Return the [X, Y] coordinate for the center point of the cell that contains the specified text.  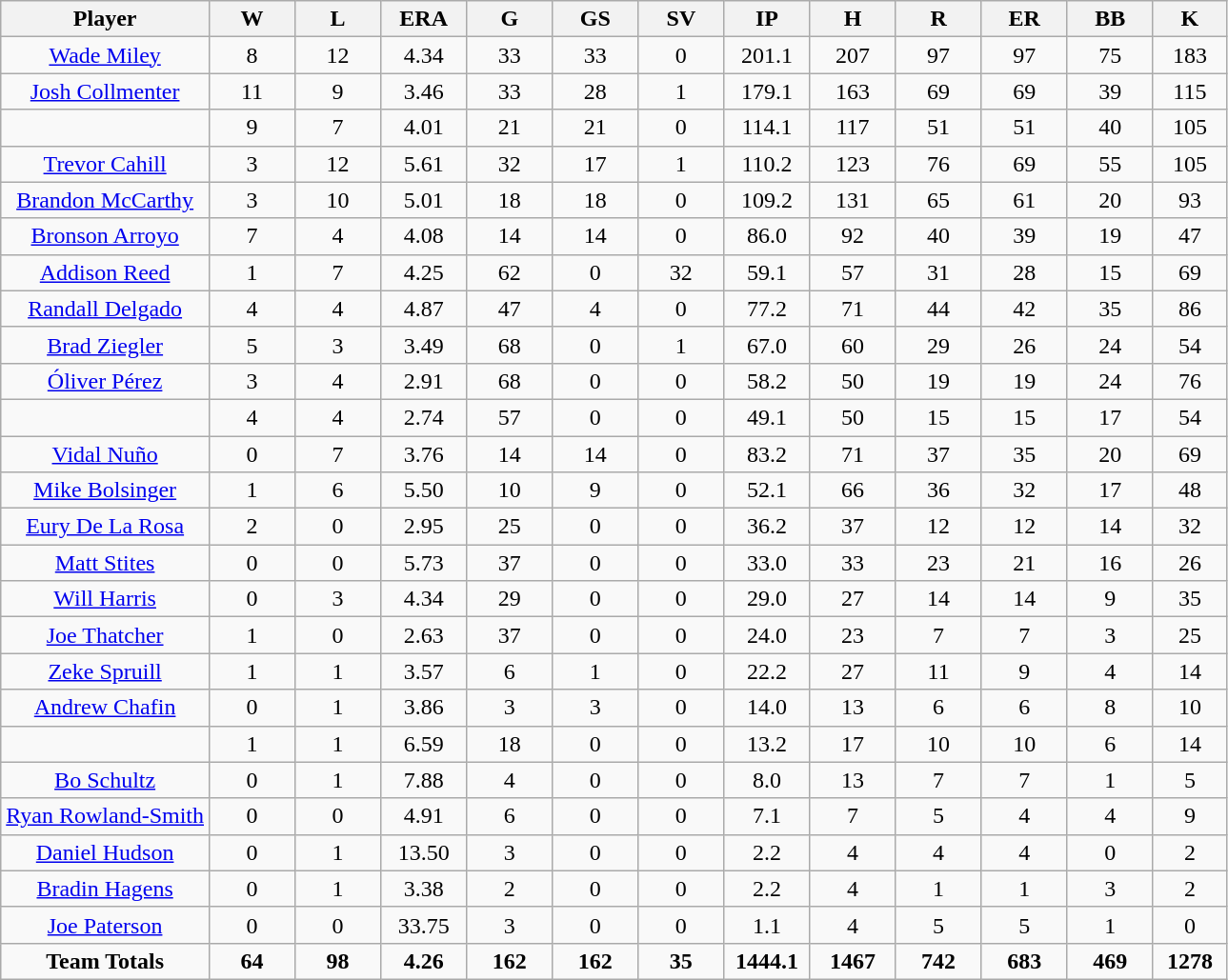
86.0 [767, 236]
3.86 [424, 708]
4.01 [424, 128]
7.1 [767, 816]
3.49 [424, 345]
Mike Bolsinger [105, 490]
13.50 [424, 852]
131 [853, 200]
Brad Ziegler [105, 345]
83.2 [767, 454]
52.1 [767, 490]
86 [1189, 309]
33.75 [424, 925]
7.88 [424, 780]
36 [938, 490]
98 [338, 961]
R [938, 19]
22.2 [767, 671]
5.73 [424, 563]
55 [1110, 164]
8.0 [767, 780]
1444.1 [767, 961]
4.08 [424, 236]
Will Harris [105, 599]
Josh Collmenter [105, 91]
65 [938, 200]
Óliver Pérez [105, 381]
2.74 [424, 417]
Ryan Rowland-Smith [105, 816]
Bronson Arroyo [105, 236]
5.01 [424, 200]
1278 [1189, 961]
4.91 [424, 816]
42 [1024, 309]
Andrew Chafin [105, 708]
2.91 [424, 381]
Bradin Hagens [105, 889]
G [510, 19]
H [853, 19]
1467 [853, 961]
Zeke Spruill [105, 671]
66 [853, 490]
SV [681, 19]
24.0 [767, 635]
ER [1024, 19]
93 [1189, 200]
60 [853, 345]
3.46 [424, 91]
6.59 [424, 744]
109.2 [767, 200]
114.1 [767, 128]
ERA [424, 19]
Randall Delgado [105, 309]
123 [853, 164]
5.50 [424, 490]
16 [1110, 563]
77.2 [767, 309]
Wade Miley [105, 55]
Team Totals [105, 961]
1.1 [767, 925]
58.2 [767, 381]
75 [1110, 55]
2.95 [424, 527]
115 [1189, 91]
469 [1110, 961]
683 [1024, 961]
207 [853, 55]
201.1 [767, 55]
Matt Stites [105, 563]
Daniel Hudson [105, 852]
3.38 [424, 889]
13.2 [767, 744]
Joe Thatcher [105, 635]
L [338, 19]
33.0 [767, 563]
Brandon McCarthy [105, 200]
W [252, 19]
K [1189, 19]
Bo Schultz [105, 780]
2.63 [424, 635]
62 [510, 272]
Addison Reed [105, 272]
49.1 [767, 417]
742 [938, 961]
4.25 [424, 272]
64 [252, 961]
BB [1110, 19]
5.61 [424, 164]
67.0 [767, 345]
36.2 [767, 527]
GS [595, 19]
61 [1024, 200]
Vidal Nuño [105, 454]
Joe Paterson [105, 925]
Eury De La Rosa [105, 527]
92 [853, 236]
31 [938, 272]
59.1 [767, 272]
4.87 [424, 309]
29.0 [767, 599]
Trevor Cahill [105, 164]
44 [938, 309]
163 [853, 91]
110.2 [767, 164]
3.57 [424, 671]
4.26 [424, 961]
48 [1189, 490]
117 [853, 128]
183 [1189, 55]
179.1 [767, 91]
Player [105, 19]
IP [767, 19]
14.0 [767, 708]
3.76 [424, 454]
